Find where the given text appears and provide that cell's center as (X, Y) coordinate. 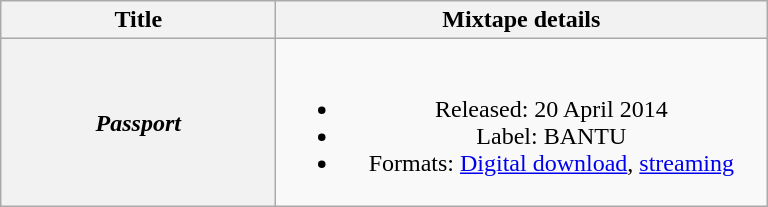
Mixtape details (522, 20)
Title (138, 20)
Released: 20 April 2014Label: BANTUFormats: Digital download, streaming (522, 122)
Passport (138, 122)
